Search for the cell housing the specified text and yield its [x, y] center coordinate. 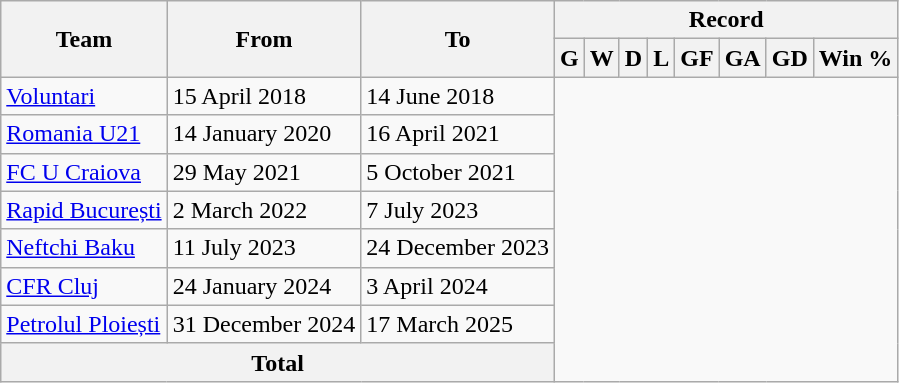
16 April 2021 [458, 134]
Total [278, 362]
15 April 2018 [264, 96]
L [662, 58]
3 April 2024 [458, 286]
29 May 2021 [264, 172]
5 October 2021 [458, 172]
24 December 2023 [458, 248]
Neftchi Baku [84, 248]
14 June 2018 [458, 96]
W [602, 58]
31 December 2024 [264, 324]
Rapid București [84, 210]
Voluntari [84, 96]
GF [697, 58]
From [264, 39]
GA [742, 58]
Win % [856, 58]
2 March 2022 [264, 210]
D [633, 58]
Record [726, 20]
CFR Cluj [84, 286]
Petrolul Ploiești [84, 324]
24 January 2024 [264, 286]
17 March 2025 [458, 324]
To [458, 39]
G [569, 58]
11 July 2023 [264, 248]
FC U Craiova [84, 172]
Team [84, 39]
Romania U21 [84, 134]
GD [790, 58]
7 July 2023 [458, 210]
14 January 2020 [264, 134]
